Search for the cell housing the specified text and yield its (X, Y) center coordinate. 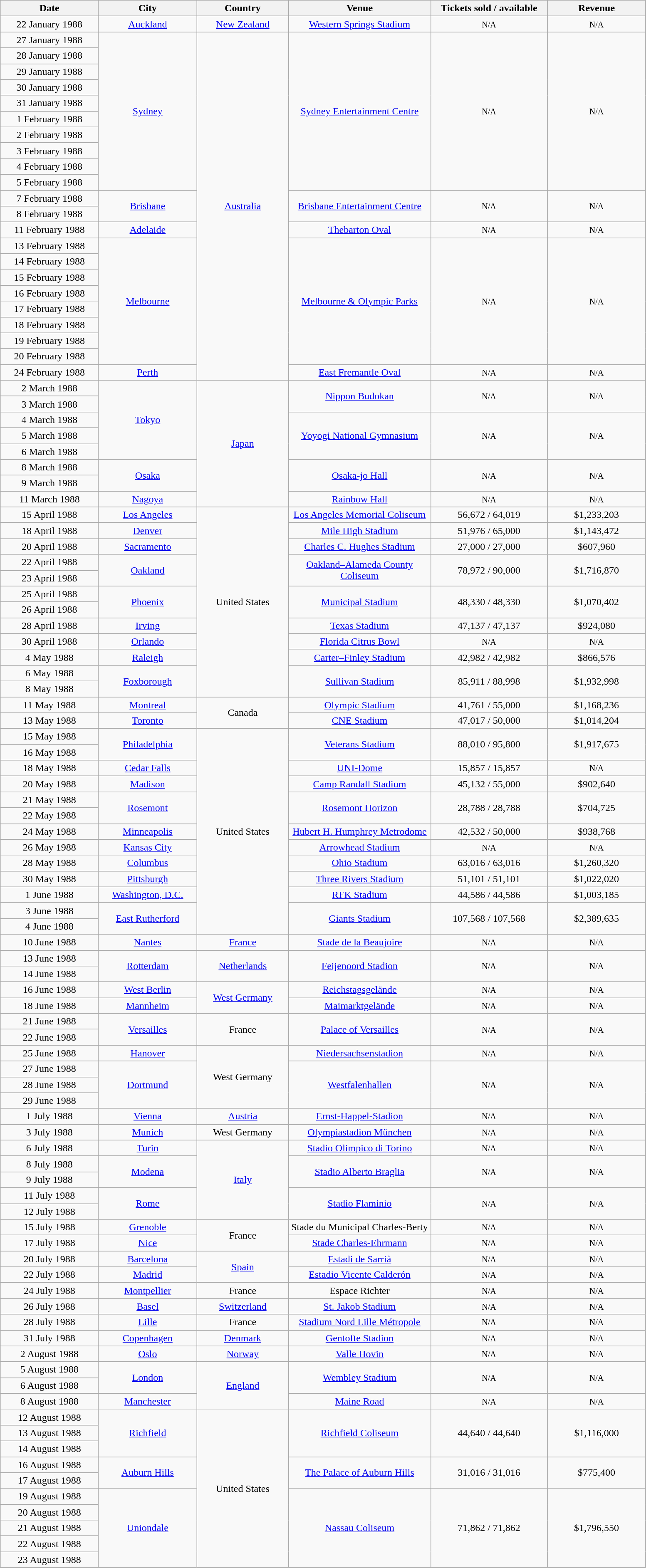
11 February 1988 (50, 230)
23 April 1988 (50, 578)
Revenue (596, 8)
28 June 1988 (50, 1085)
Madison (148, 784)
Minneapolis (148, 831)
Brisbane (148, 206)
Basel (148, 1306)
Stade de la Beaujoire (359, 942)
St. Jakob Stadium (359, 1306)
$1,014,204 (596, 721)
Madrid (148, 1275)
22 June 1988 (50, 1037)
Mannheim (148, 1006)
Versailles (148, 1029)
Gentofte Stadion (359, 1338)
29 June 1988 (50, 1101)
Columbus (148, 863)
24 May 1988 (50, 831)
$1,716,870 (596, 570)
Mile High Stadium (359, 531)
Italy (243, 1180)
13 June 1988 (50, 958)
Canada (243, 713)
3 February 1988 (50, 151)
Los Angeles Memorial Coliseum (359, 515)
9 March 1988 (50, 483)
Brisbane Entertainment Centre (359, 206)
Espace Richter (359, 1291)
13 August 1988 (50, 1433)
Hanover (148, 1053)
Arrowhead Stadium (359, 847)
Valle Hovin (359, 1354)
4 March 1988 (50, 420)
Nantes (148, 942)
Montreal (148, 705)
Hubert H. Humphrey Metrodome (359, 831)
Barcelona (148, 1259)
28 May 1988 (50, 863)
Washington, D.C. (148, 895)
Rosemont Horizon (359, 808)
Nagoya (148, 499)
Florida Citrus Bowl (359, 641)
8 August 1988 (50, 1401)
$1,003,185 (596, 895)
13 February 1988 (50, 246)
$1,796,550 (596, 1528)
20 August 1988 (50, 1512)
24 July 1988 (50, 1291)
$924,080 (596, 626)
Cedar Falls (148, 768)
30 May 1988 (50, 879)
Japan (243, 443)
22 July 1988 (50, 1275)
30 April 1988 (50, 641)
16 June 1988 (50, 990)
56,672 / 64,019 (489, 515)
England (243, 1385)
25 April 1988 (50, 594)
63,016 / 63,016 (489, 863)
Ernst-Happel-Stadion (359, 1116)
Ohio Stadium (359, 863)
Sacramento (148, 547)
Nassau Coliseum (359, 1528)
$1,143,472 (596, 531)
71,862 / 71,862 (489, 1528)
28 April 1988 (50, 626)
Rotterdam (148, 966)
Richfield (148, 1433)
6 May 1988 (50, 673)
22 August 1988 (50, 1544)
44,586 / 44,586 (489, 895)
Tokyo (148, 420)
Stadio Flaminio (359, 1203)
New Zealand (243, 24)
1 July 1988 (50, 1116)
31 January 1988 (50, 103)
Philadelphia (148, 744)
Raleigh (148, 657)
41,761 / 55,000 (489, 705)
22 January 1988 (50, 24)
Sydney (148, 111)
19 February 1988 (50, 341)
Rome (148, 1203)
Niedersachsenstadion (359, 1053)
East Rutherford (148, 918)
East Fremantle Oval (359, 372)
1 June 1988 (50, 895)
Copenhagen (148, 1338)
$1,932,998 (596, 681)
88,010 / 95,800 (489, 744)
RFK Stadium (359, 895)
7 February 1988 (50, 198)
22 May 1988 (50, 816)
28 January 1988 (50, 56)
Austria (243, 1116)
Carter–Finley Stadium (359, 657)
Munich (148, 1132)
Kansas City (148, 847)
Three Rivers Stadium (359, 879)
Yoyogi National Gymnasium (359, 435)
14 February 1988 (50, 262)
16 May 1988 (50, 752)
22 April 1988 (50, 562)
Modena (148, 1172)
Melbourne & Olympic Parks (359, 301)
Sullivan Stadium (359, 681)
21 June 1988 (50, 1021)
Municipal Stadium (359, 602)
2 February 1988 (50, 135)
Australia (243, 206)
2 August 1988 (50, 1354)
20 May 1988 (50, 784)
Camp Randall Stadium (359, 784)
Auburn Hills (148, 1472)
27,000 / 27,000 (489, 547)
Wembley Stadium (359, 1378)
Stadio Olimpico di Torino (359, 1148)
$938,768 (596, 831)
Nice (148, 1243)
11 July 1988 (50, 1195)
UNI-Dome (359, 768)
42,532 / 50,000 (489, 831)
29 January 1988 (50, 72)
31,016 / 31,016 (489, 1472)
$2,389,635 (596, 918)
Giants Stadium (359, 918)
Tickets sold / available (489, 8)
78,972 / 90,000 (489, 570)
Montpellier (148, 1291)
$775,400 (596, 1472)
11 May 1988 (50, 705)
Maimarktgelände (359, 1006)
The Palace of Auburn Hills (359, 1472)
Toronto (148, 721)
Turin (148, 1148)
6 March 1988 (50, 451)
$866,576 (596, 657)
6 August 1988 (50, 1385)
Western Springs Stadium (359, 24)
4 May 1988 (50, 657)
Switzerland (243, 1306)
Grenoble (148, 1227)
Olympiastadion München (359, 1132)
8 February 1988 (50, 214)
16 February 1988 (50, 293)
3 March 1988 (50, 404)
15 April 1988 (50, 515)
85,911 / 88,998 (489, 681)
6 July 1988 (50, 1148)
12 August 1988 (50, 1417)
17 February 1988 (50, 309)
Los Angeles (148, 515)
Palace of Versailles (359, 1029)
Maine Road (359, 1401)
4 February 1988 (50, 166)
48,330 / 48,330 (489, 602)
Uniondale (148, 1528)
18 June 1988 (50, 1006)
Vienna (148, 1116)
15 May 1988 (50, 737)
20 February 1988 (50, 356)
51,976 / 65,000 (489, 531)
$704,725 (596, 808)
Estadio Vicente Calderón (359, 1275)
Lille (148, 1322)
$607,960 (596, 547)
30 January 1988 (50, 87)
10 June 1988 (50, 942)
Adelaide (148, 230)
47,137 / 47,137 (489, 626)
Date (50, 8)
47,017 / 50,000 (489, 721)
Thebarton Oval (359, 230)
$1,022,020 (596, 879)
45,132 / 55,000 (489, 784)
Rainbow Hall (359, 499)
Auckland (148, 24)
Oakland (148, 570)
21 August 1988 (50, 1528)
Norway (243, 1354)
$902,640 (596, 784)
Orlando (148, 641)
Dortmund (148, 1085)
Venue (359, 8)
18 May 1988 (50, 768)
Sydney Entertainment Centre (359, 111)
18 April 1988 (50, 531)
Manchester (148, 1401)
11 March 1988 (50, 499)
26 May 1988 (50, 847)
5 August 1988 (50, 1370)
42,982 / 42,982 (489, 657)
20 July 1988 (50, 1259)
3 June 1988 (50, 910)
5 February 1988 (50, 182)
17 August 1988 (50, 1481)
14 August 1988 (50, 1449)
London (148, 1378)
28,788 / 28,788 (489, 808)
Stadio Alberto Braglia (359, 1172)
24 February 1988 (50, 372)
8 May 1988 (50, 689)
Oslo (148, 1354)
21 May 1988 (50, 800)
Pittsburgh (148, 879)
51,101 / 51,101 (489, 879)
Oakland–Alameda County Coliseum (359, 570)
44,640 / 44,640 (489, 1433)
$1,233,203 (596, 515)
Stade du Municipal Charles-Berty (359, 1227)
1 February 1988 (50, 119)
Rosemont (148, 808)
25 June 1988 (50, 1053)
27 January 1988 (50, 40)
23 August 1988 (50, 1560)
Melbourne (148, 301)
Charles C. Hughes Stadium (359, 547)
$1,168,236 (596, 705)
15 February 1988 (50, 277)
Estadi de Sarrià (359, 1259)
Osaka-jo Hall (359, 475)
14 June 1988 (50, 974)
Stade Charles-Ehrmann (359, 1243)
$1,917,675 (596, 744)
City (148, 8)
28 July 1988 (50, 1322)
Olympic Stadium (359, 705)
Country (243, 8)
Perth (148, 372)
8 March 1988 (50, 467)
17 July 1988 (50, 1243)
Stadium Nord Lille Métropole (359, 1322)
2 March 1988 (50, 388)
Texas Stadium (359, 626)
15,857 / 15,857 (489, 768)
16 August 1988 (50, 1464)
Denver (148, 531)
107,568 / 107,568 (489, 918)
8 July 1988 (50, 1164)
Irving (148, 626)
12 July 1988 (50, 1212)
4 June 1988 (50, 926)
Netherlands (243, 966)
Reichstagsgelände (359, 990)
20 April 1988 (50, 547)
19 August 1988 (50, 1496)
CNE Stadium (359, 721)
26 July 1988 (50, 1306)
Foxborough (148, 681)
$1,070,402 (596, 602)
18 February 1988 (50, 325)
27 June 1988 (50, 1069)
Denmark (243, 1338)
West Berlin (148, 990)
15 July 1988 (50, 1227)
Feijenoord Stadion (359, 966)
$1,116,000 (596, 1433)
9 July 1988 (50, 1180)
31 July 1988 (50, 1338)
Westfalenhallen (359, 1085)
5 March 1988 (50, 435)
3 July 1988 (50, 1132)
Osaka (148, 475)
$1,260,320 (596, 863)
Richfield Coliseum (359, 1433)
Phoenix (148, 602)
Nippon Budokan (359, 396)
Spain (243, 1267)
Veterans Stadium (359, 744)
13 May 1988 (50, 721)
26 April 1988 (50, 610)
